Return the [x, y] coordinate for the center point of the cell that contains the specified text.  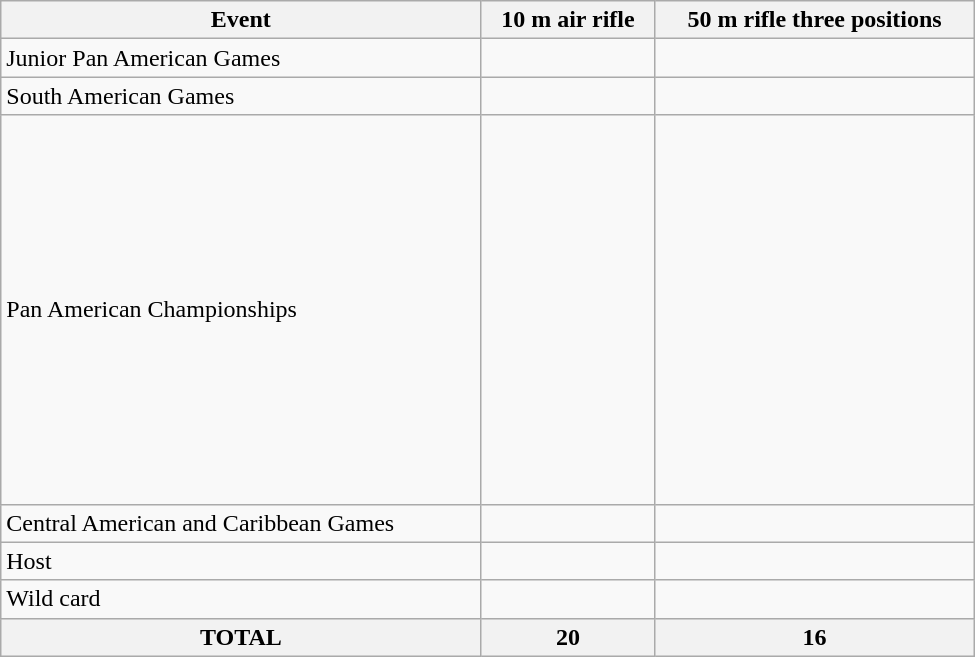
20 [568, 637]
Junior Pan American Games [241, 58]
Pan American Championships [241, 310]
Event [241, 20]
Central American and Caribbean Games [241, 523]
10 m air rifle [568, 20]
South American Games [241, 96]
16 [814, 637]
Host [241, 561]
50 m rifle three positions [814, 20]
TOTAL [241, 637]
Wild card [241, 599]
